Extract the (X, Y) coordinate from the center of the cell holding the provided text.  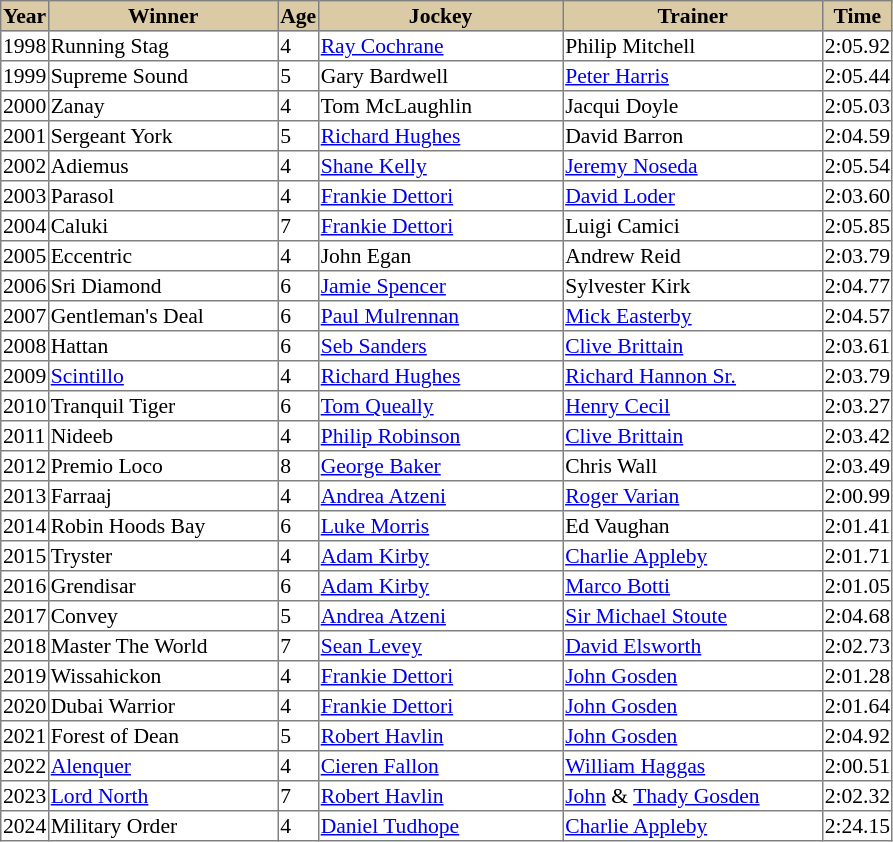
Sri Diamond (163, 286)
Time (857, 16)
8 (298, 466)
2002 (25, 166)
Wissahickon (163, 676)
Parasol (163, 196)
Winner (163, 16)
2:05.85 (857, 226)
2:00.99 (857, 496)
2004 (25, 226)
2:04.77 (857, 286)
Farraaj (163, 496)
2:04.92 (857, 736)
John Egan (440, 256)
2:24.15 (857, 826)
Chris Wall (693, 466)
2018 (25, 646)
Running Stag (163, 46)
Luigi Camici (693, 226)
Paul Mulrennan (440, 316)
Forest of Dean (163, 736)
Richard Hannon Sr. (693, 376)
2:04.59 (857, 136)
Jamie Spencer (440, 286)
2:03.27 (857, 406)
2:03.61 (857, 346)
Master The World (163, 646)
Seb Sanders (440, 346)
Alenquer (163, 766)
2019 (25, 676)
David Loder (693, 196)
2014 (25, 526)
2000 (25, 106)
2022 (25, 766)
Jacqui Doyle (693, 106)
Philip Robinson (440, 436)
Eccentric (163, 256)
Tranquil Tiger (163, 406)
2024 (25, 826)
2011 (25, 436)
Lord North (163, 796)
Convey (163, 616)
2012 (25, 466)
George Baker (440, 466)
2:02.32 (857, 796)
William Haggas (693, 766)
2:05.44 (857, 76)
2017 (25, 616)
Scintillo (163, 376)
2020 (25, 706)
2015 (25, 556)
2:03.49 (857, 466)
2013 (25, 496)
Robin Hoods Bay (163, 526)
1998 (25, 46)
2:01.71 (857, 556)
2:03.60 (857, 196)
2:05.92 (857, 46)
Peter Harris (693, 76)
Ed Vaughan (693, 526)
Grendisar (163, 586)
Trainer (693, 16)
Henry Cecil (693, 406)
2010 (25, 406)
2009 (25, 376)
Roger Varian (693, 496)
2:00.51 (857, 766)
Tom McLaughlin (440, 106)
Gentleman's Deal (163, 316)
2:01.28 (857, 676)
Philip Mitchell (693, 46)
2006 (25, 286)
2001 (25, 136)
2021 (25, 736)
Hattan (163, 346)
2007 (25, 316)
Daniel Tudhope (440, 826)
Shane Kelly (440, 166)
Cieren Fallon (440, 766)
2:01.41 (857, 526)
2:04.57 (857, 316)
Premio Loco (163, 466)
1999 (25, 76)
Andrew Reid (693, 256)
Jockey (440, 16)
Military Order (163, 826)
Marco Botti (693, 586)
Zanay (163, 106)
2:01.05 (857, 586)
2:02.73 (857, 646)
2:03.42 (857, 436)
Ray Cochrane (440, 46)
2005 (25, 256)
2008 (25, 346)
2003 (25, 196)
Tom Queally (440, 406)
2:01.64 (857, 706)
2023 (25, 796)
David Elsworth (693, 646)
Sylvester Kirk (693, 286)
Jeremy Noseda (693, 166)
Sean Levey (440, 646)
2:05.03 (857, 106)
Nideeb (163, 436)
John & Thady Gosden (693, 796)
2016 (25, 586)
Mick Easterby (693, 316)
2:04.68 (857, 616)
2:05.54 (857, 166)
Sergeant York (163, 136)
Sir Michael Stoute (693, 616)
Year (25, 16)
Age (298, 16)
Tryster (163, 556)
Luke Morris (440, 526)
Supreme Sound (163, 76)
Adiemus (163, 166)
Caluki (163, 226)
Dubai Warrior (163, 706)
David Barron (693, 136)
Gary Bardwell (440, 76)
